Provide the [X, Y] coordinate of the cell's center where the given text is located.  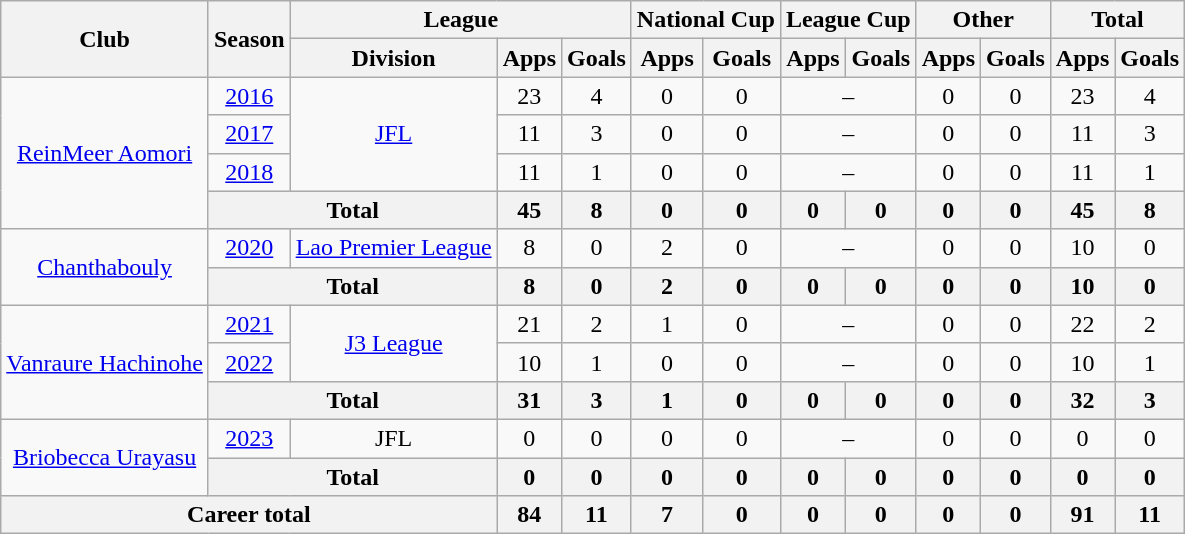
2017 [249, 134]
2021 [249, 324]
League [460, 20]
Vanraure Hachinohe [105, 362]
Division [394, 58]
ReinMeer Aomori [105, 153]
32 [1082, 400]
21 [529, 324]
Lao Premier League [394, 248]
Chanthabouly [105, 267]
J3 League [394, 343]
Briobecca Urayasu [105, 457]
2020 [249, 248]
84 [529, 515]
Other [983, 20]
2022 [249, 362]
22 [1082, 324]
2018 [249, 172]
National Cup [706, 20]
2023 [249, 438]
31 [529, 400]
7 [667, 515]
Career total [249, 515]
League Cup [848, 20]
91 [1082, 515]
Season [249, 39]
Club [105, 39]
2016 [249, 96]
